Scan for the cell matching the given text and deliver its [X, Y] coordinate at center. 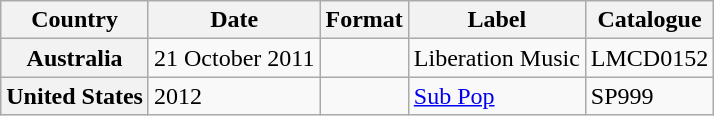
21 October 2011 [234, 58]
Format [364, 20]
Date [234, 20]
2012 [234, 96]
Australia [75, 58]
United States [75, 96]
Catalogue [649, 20]
Liberation Music [496, 58]
LMCD0152 [649, 58]
SP999 [649, 96]
Country [75, 20]
Sub Pop [496, 96]
Label [496, 20]
